Search for the cell housing the specified text and yield its [x, y] center coordinate. 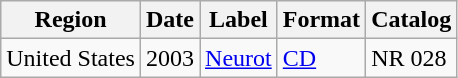
NR 028 [412, 58]
Catalog [412, 20]
United States [71, 58]
2003 [170, 58]
Label [239, 20]
CD [321, 58]
Neurot [239, 58]
Format [321, 20]
Date [170, 20]
Region [71, 20]
